Find where the given text appears and provide that cell's center as (X, Y) coordinate. 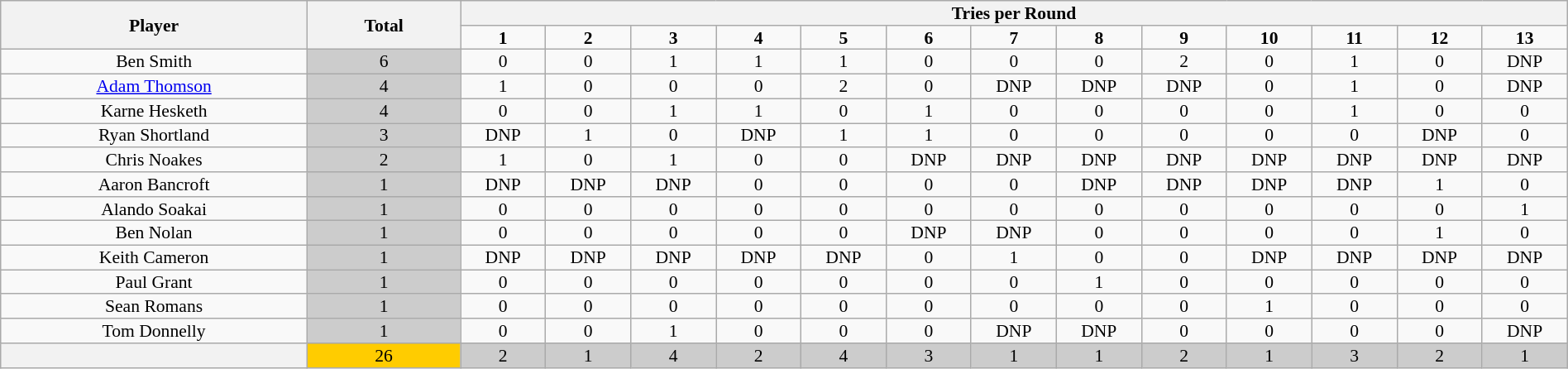
Ryan Shortland (154, 136)
Keith Cameron (154, 258)
Adam Thomson (154, 87)
7 (1014, 38)
Paul Grant (154, 282)
Ben Smith (154, 62)
Player (154, 25)
Sean Romans (154, 307)
Chris Noakes (154, 160)
13 (1525, 38)
Tom Donnelly (154, 331)
Total (384, 25)
10 (1269, 38)
8 (1098, 38)
Aaron Bancroft (154, 184)
5 (844, 38)
Ben Nolan (154, 233)
Tries per Round (1014, 13)
12 (1439, 38)
9 (1184, 38)
11 (1355, 38)
Alando Soakai (154, 209)
26 (384, 356)
Karne Hesketh (154, 111)
